From the cell containing the given text, extract its center point as [X, Y] coordinate. 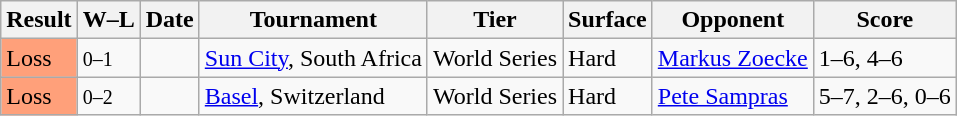
Date [170, 20]
Result [39, 20]
Surface [608, 20]
Opponent [732, 20]
Score [884, 20]
W–L [108, 20]
Tier [494, 20]
Pete Sampras [732, 96]
0–2 [108, 96]
1–6, 4–6 [884, 58]
5–7, 2–6, 0–6 [884, 96]
0–1 [108, 58]
Basel, Switzerland [313, 96]
Markus Zoecke [732, 58]
Sun City, South Africa [313, 58]
Tournament [313, 20]
